Capture the cell that displays the provided text and extract its [x, y] central coordinate. 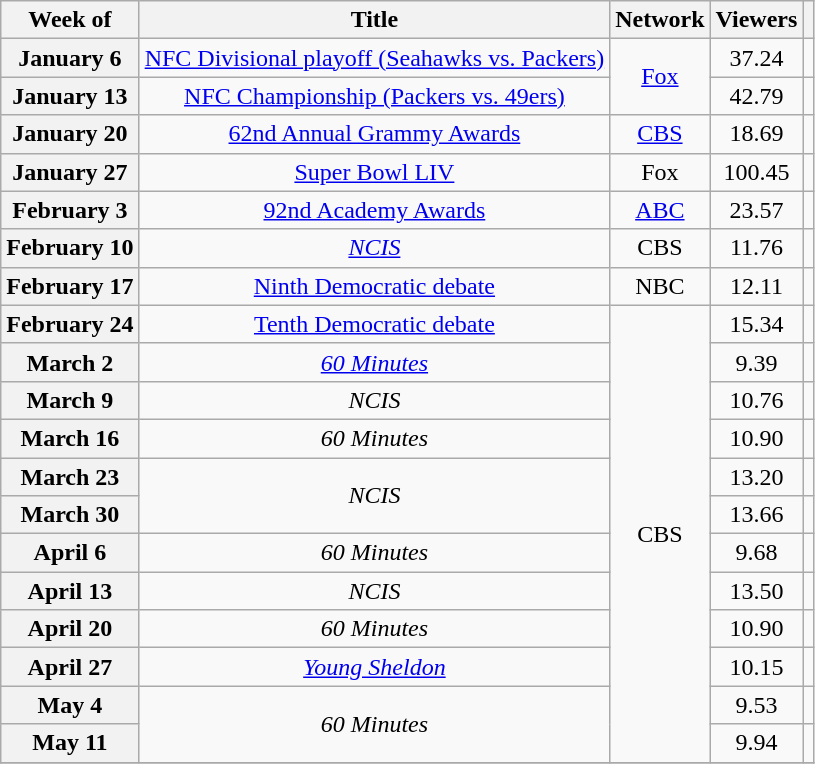
January 27 [70, 172]
March 30 [70, 515]
NFC Divisional playoff (Seahawks vs. Packers) [374, 58]
Young Sheldon [374, 667]
March 9 [70, 400]
Network [660, 20]
10.76 [756, 400]
January 13 [70, 96]
9.94 [756, 743]
62nd Annual Grammy Awards [374, 134]
100.45 [756, 172]
9.53 [756, 705]
NFC Championship (Packers vs. 49ers) [374, 96]
ABC [660, 210]
23.57 [756, 210]
March 23 [70, 477]
Viewers [756, 20]
11.76 [756, 248]
37.24 [756, 58]
13.20 [756, 477]
February 17 [70, 286]
April 20 [70, 629]
May 4 [70, 705]
Super Bowl LIV [374, 172]
January 20 [70, 134]
15.34 [756, 324]
April 6 [70, 553]
March 2 [70, 362]
April 13 [70, 591]
13.66 [756, 515]
9.39 [756, 362]
10.15 [756, 667]
Week of [70, 20]
12.11 [756, 286]
NBC [660, 286]
Title [374, 20]
42.79 [756, 96]
9.68 [756, 553]
Ninth Democratic debate [374, 286]
April 27 [70, 667]
May 11 [70, 743]
March 16 [70, 438]
January 6 [70, 58]
13.50 [756, 591]
18.69 [756, 134]
February 10 [70, 248]
February 3 [70, 210]
92nd Academy Awards [374, 210]
February 24 [70, 324]
Tenth Democratic debate [374, 324]
